Determine the (x, y) coordinate at the center of the cell enclosing the given text.  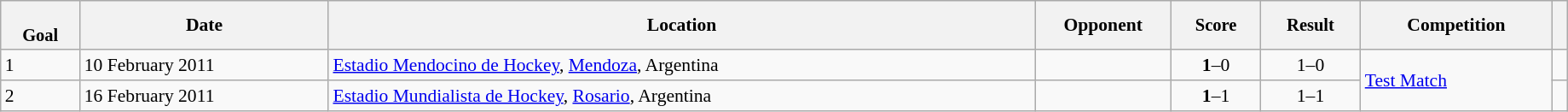
2 (41, 96)
Opponent (1103, 26)
Competition (1456, 26)
Test Match (1456, 80)
Goal (41, 26)
Score (1216, 26)
Result (1310, 26)
16 February 2011 (205, 96)
Estadio Mendocino de Hockey, Mendoza, Argentina (681, 66)
Estadio Mundialista de Hockey, Rosario, Argentina (681, 96)
Location (681, 26)
10 February 2011 (205, 66)
1 (41, 66)
Date (205, 26)
